Locate the cell with the specified text and output its [X, Y] center coordinate. 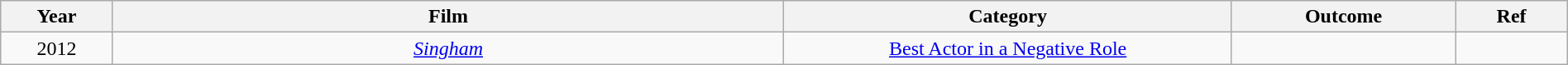
Outcome [1343, 17]
2012 [56, 48]
Category [1007, 17]
Film [448, 17]
Best Actor in a Negative Role [1007, 48]
Ref [1512, 17]
Singham [448, 48]
Year [56, 17]
